Capture the cell that displays the provided text and extract its [X, Y] central coordinate. 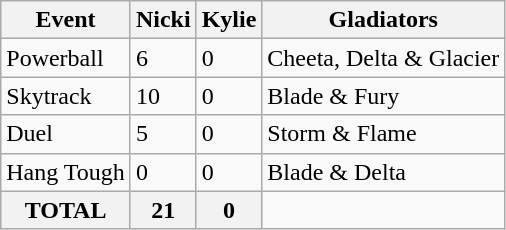
Nicki [163, 20]
Blade & Fury [384, 96]
Gladiators [384, 20]
5 [163, 134]
6 [163, 58]
Duel [66, 134]
Blade & Delta [384, 172]
Hang Tough [66, 172]
Event [66, 20]
Cheeta, Delta & Glacier [384, 58]
Skytrack [66, 96]
TOTAL [66, 210]
21 [163, 210]
10 [163, 96]
Storm & Flame [384, 134]
Kylie [229, 20]
Powerball [66, 58]
